Pinpoint the cell where the given text exists, returning its (X, Y) midpoint coordinate. 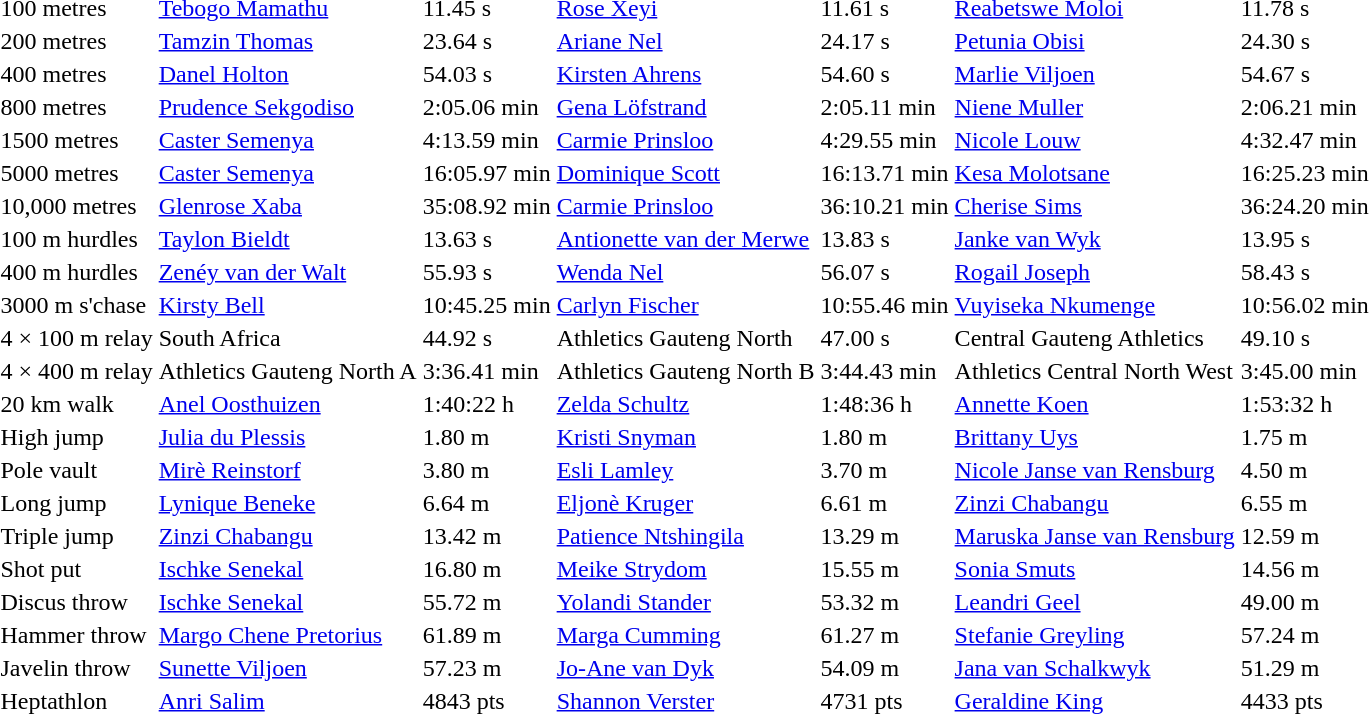
Athletics Central North West (1094, 371)
Rogail Joseph (1094, 272)
36:10.21 min (884, 206)
Kristi Snyman (686, 437)
Dominique Scott (686, 173)
Wenda Nel (686, 272)
Annette Koen (1094, 404)
16:05.97 min (486, 173)
3:36.41 min (486, 371)
Glenrose Xaba (288, 206)
Nicole Janse van Rensburg (1094, 470)
3:44.43 min (884, 371)
55.72 m (486, 602)
10:55.46 min (884, 305)
13.83 s (884, 239)
Petunia Obisi (1094, 41)
Zelda Schultz (686, 404)
56.07 s (884, 272)
4:29.55 min (884, 140)
Lynique Beneke (288, 503)
Marlie Viljoen (1094, 74)
1:40:22 h (486, 404)
Yolandi Stander (686, 602)
Sunette Viljoen (288, 668)
Leandri Geel (1094, 602)
South Africa (288, 338)
2:05.11 min (884, 107)
61.89 m (486, 635)
Athletics Gauteng North A (288, 371)
Nicole Louw (1094, 140)
Carlyn Fischer (686, 305)
Anel Oosthuizen (288, 404)
Kesa Molotsane (1094, 173)
Brittany Uys (1094, 437)
Cherise Sims (1094, 206)
47.00 s (884, 338)
Taylon Bieldt (288, 239)
Vuyiseka Nkumenge (1094, 305)
Danel Holton (288, 74)
54.09 m (884, 668)
2:05.06 min (486, 107)
Kirsty Bell (288, 305)
Julia du Plessis (288, 437)
Zenéy van der Walt (288, 272)
16:13.71 min (884, 173)
Antionette van der Merwe (686, 239)
Stefanie Greyling (1094, 635)
16.80 m (486, 569)
13.29 m (884, 536)
Gena Löfstrand (686, 107)
13.42 m (486, 536)
3.80 m (486, 470)
Athletics Gauteng North B (686, 371)
Janke van Wyk (1094, 239)
10:45.25 min (486, 305)
Jana van Schalkwyk (1094, 668)
54.03 s (486, 74)
15.55 m (884, 569)
Patience Ntshingila (686, 536)
13.63 s (486, 239)
4:13.59 min (486, 140)
Eljonè Kruger (686, 503)
57.23 m (486, 668)
Niene Muller (1094, 107)
Margo Chene Pretorius (288, 635)
35:08.92 min (486, 206)
Mirè Reinstorf (288, 470)
Jo-Ane van Dyk (686, 668)
Central Gauteng Athletics (1094, 338)
53.32 m (884, 602)
23.64 s (486, 41)
55.93 s (486, 272)
Athletics Gauteng North (686, 338)
Prudence Sekgodiso (288, 107)
Sonia Smuts (1094, 569)
Ariane Nel (686, 41)
6.61 m (884, 503)
Tamzin Thomas (288, 41)
24.17 s (884, 41)
Marga Cumming (686, 635)
Meike Strydom (686, 569)
44.92 s (486, 338)
1:48:36 h (884, 404)
3.70 m (884, 470)
54.60 s (884, 74)
Maruska Janse van Rensburg (1094, 536)
6.64 m (486, 503)
Esli Lamley (686, 470)
Kirsten Ahrens (686, 74)
61.27 m (884, 635)
